Identify which cell holds the provided text, then report its [X, Y] central coordinate. 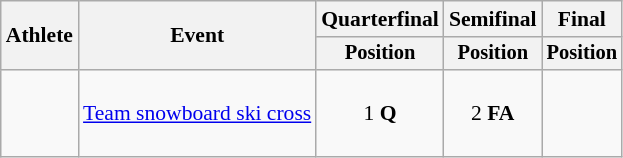
Team snowboard ski cross [197, 114]
Semifinal [493, 19]
Final [582, 19]
Quarterfinal [380, 19]
Athlete [40, 36]
2 FA [493, 114]
Event [197, 36]
1 Q [380, 114]
